Return [X, Y] of the center of cell containing provided text 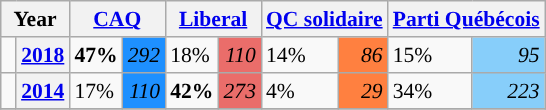
14% [300, 55]
2018 [42, 55]
CAQ [117, 19]
Liberal [213, 19]
95 [508, 55]
34% [430, 91]
2014 [42, 91]
223 [508, 91]
QC solidaire [324, 19]
273 [240, 91]
29 [362, 91]
Parti Québécois [466, 19]
42% [192, 91]
17% [96, 91]
Year [36, 19]
47% [96, 55]
292 [144, 55]
86 [362, 55]
15% [430, 55]
4% [300, 91]
18% [192, 55]
